Extract the (X, Y) coordinate from the center of the cell holding the provided text.  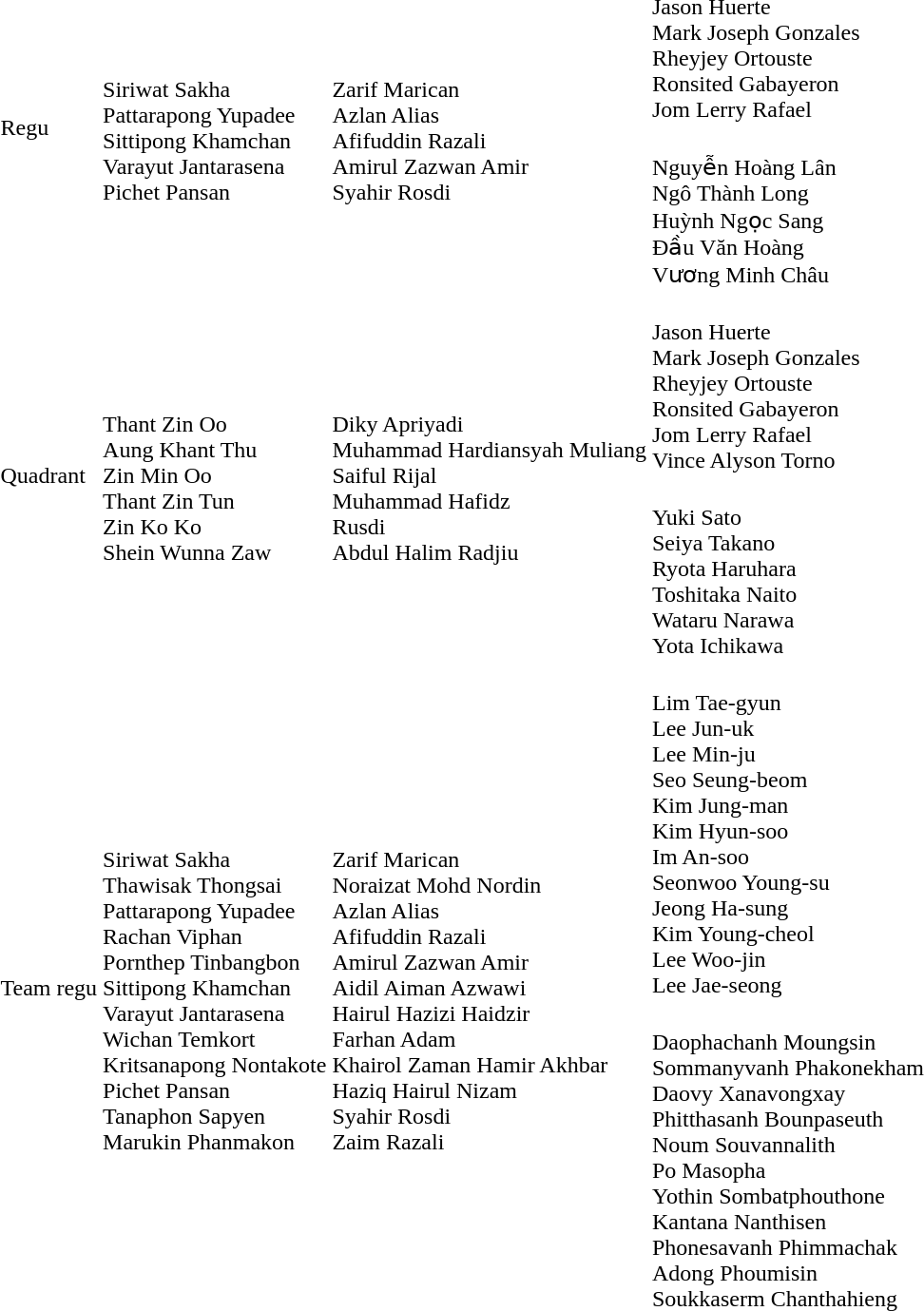
Thant Zin OoAung Khant ThuZin Min OoThant Zin TunZin Ko KoShein Wunna Zaw (215, 475)
Diky ApriyadiMuhammad Hardiansyah MuliangSaiful RijalMuhammad HafidzRusdiAbdul Halim Radjiu (490, 475)
